Capture the cell that displays the provided text and extract its (x, y) central coordinate. 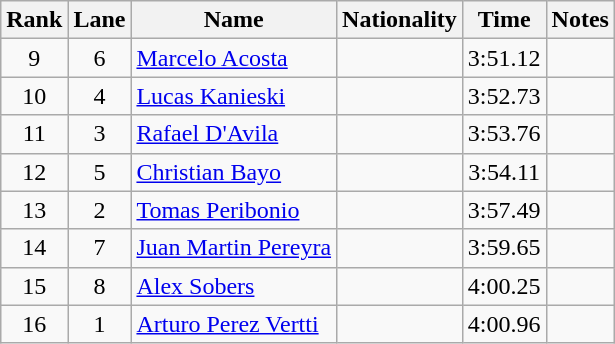
14 (34, 248)
4 (100, 96)
Arturo Perez Vertti (234, 324)
11 (34, 134)
16 (34, 324)
3:54.11 (504, 172)
3:53.76 (504, 134)
4:00.96 (504, 324)
3:59.65 (504, 248)
10 (34, 96)
Alex Sobers (234, 286)
Marcelo Acosta (234, 58)
15 (34, 286)
6 (100, 58)
3:52.73 (504, 96)
3:51.12 (504, 58)
Lucas Kanieski (234, 96)
3:57.49 (504, 210)
13 (34, 210)
Rank (34, 20)
1 (100, 324)
2 (100, 210)
Juan Martin Pereyra (234, 248)
5 (100, 172)
Name (234, 20)
Tomas Peribonio (234, 210)
Time (504, 20)
Lane (100, 20)
Notes (580, 20)
8 (100, 286)
Christian Bayo (234, 172)
12 (34, 172)
Rafael D'Avila (234, 134)
9 (34, 58)
Nationality (400, 20)
4:00.25 (504, 286)
3 (100, 134)
7 (100, 248)
